Identify which cell holds the provided text, then report its [X, Y] central coordinate. 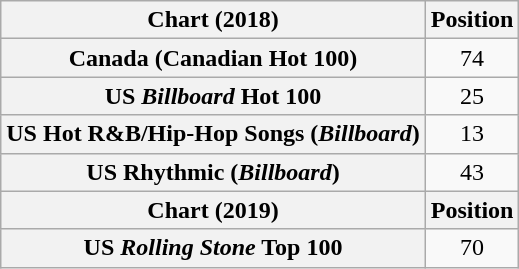
US Billboard Hot 100 [213, 96]
US Hot R&B/Hip-Hop Songs (Billboard) [213, 134]
74 [472, 58]
43 [472, 172]
70 [472, 248]
Canada (Canadian Hot 100) [213, 58]
US Rhythmic (Billboard) [213, 172]
25 [472, 96]
US Rolling Stone Top 100 [213, 248]
13 [472, 134]
Chart (2018) [213, 20]
Chart (2019) [213, 210]
